For the text-containing cell, return its midpoint in (x, y) coordinate format. 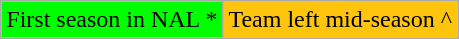
Team left mid-season ^ (340, 20)
First season in NAL * (112, 20)
